Capture the cell that displays the provided text and extract its [x, y] central coordinate. 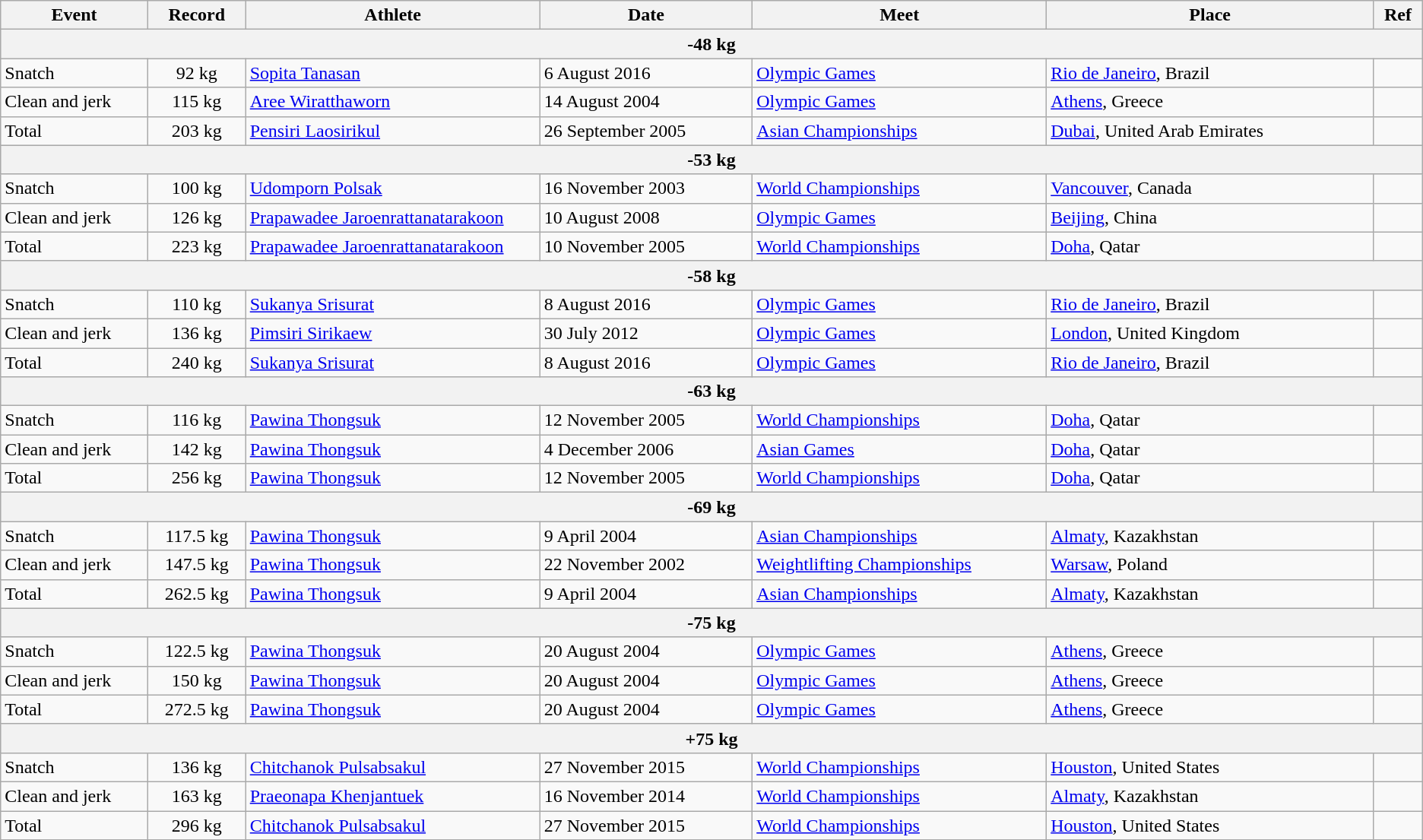
4 December 2006 [646, 449]
10 November 2005 [646, 246]
10 August 2008 [646, 217]
Aree Wiratthaworn [392, 102]
-48 kg [711, 44]
256 kg [196, 478]
272.5 kg [196, 709]
6 August 2016 [646, 73]
Event [74, 15]
Beijing, China [1210, 217]
-53 kg [711, 160]
115 kg [196, 102]
14 August 2004 [646, 102]
122.5 kg [196, 651]
London, United Kingdom [1210, 333]
150 kg [196, 680]
Asian Games [900, 449]
126 kg [196, 217]
Pensiri Laosirikul [392, 131]
163 kg [196, 796]
Udomporn Polsak [392, 189]
100 kg [196, 189]
-69 kg [711, 507]
26 September 2005 [646, 131]
240 kg [196, 363]
262.5 kg [196, 594]
Warsaw, Poland [1210, 565]
92 kg [196, 73]
142 kg [196, 449]
110 kg [196, 304]
203 kg [196, 131]
+75 kg [711, 738]
Dubai, United Arab Emirates [1210, 131]
22 November 2002 [646, 565]
116 kg [196, 420]
223 kg [196, 246]
Date [646, 15]
Meet [900, 15]
Athlete [392, 15]
Sopita Tanasan [392, 73]
296 kg [196, 825]
-58 kg [711, 275]
147.5 kg [196, 565]
Weightlifting Championships [900, 565]
Vancouver, Canada [1210, 189]
Praeonapa Khenjantuek [392, 796]
Record [196, 15]
Place [1210, 15]
16 November 2014 [646, 796]
16 November 2003 [646, 189]
-63 kg [711, 391]
-75 kg [711, 623]
30 July 2012 [646, 333]
Ref [1399, 15]
117.5 kg [196, 536]
Pimsiri Sirikaew [392, 333]
